Pinpoint the cell where the given text exists, returning its [X, Y] midpoint coordinate. 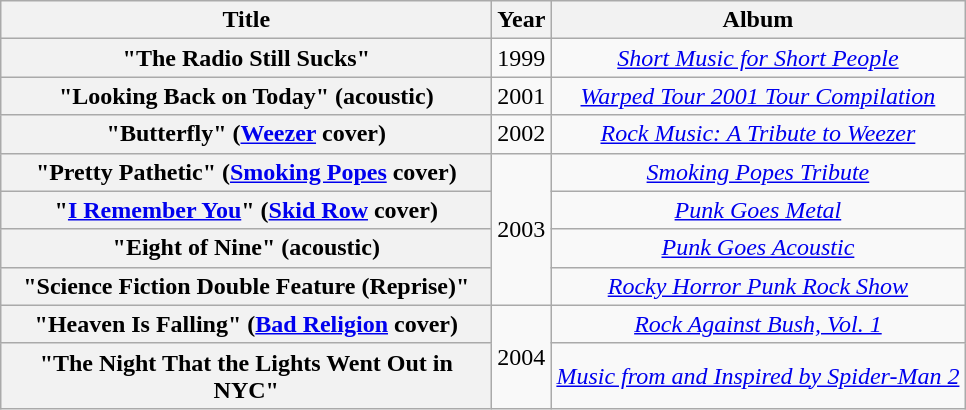
Music from and Inspired by Spider-Man 2 [758, 376]
"Pretty Pathetic" (Smoking Popes cover) [246, 172]
"Heaven Is Falling" (Bad Religion cover) [246, 324]
"The Radio Still Sucks" [246, 58]
Rocky Horror Punk Rock Show [758, 286]
"Butterfly" (Weezer cover) [246, 134]
"Science Fiction Double Feature (Reprise)" [246, 286]
2003 [522, 229]
2001 [522, 96]
Album [758, 20]
"The Night That the Lights Went Out in NYC" [246, 376]
Smoking Popes Tribute [758, 172]
Year [522, 20]
2004 [522, 356]
Short Music for Short People [758, 58]
"Looking Back on Today" (acoustic) [246, 96]
Punk Goes Metal [758, 210]
1999 [522, 58]
Punk Goes Acoustic [758, 248]
2002 [522, 134]
Warped Tour 2001 Tour Compilation [758, 96]
"Eight of Nine" (acoustic) [246, 248]
"I Remember You" (Skid Row cover) [246, 210]
Rock Against Bush, Vol. 1 [758, 324]
Rock Music: A Tribute to Weezer [758, 134]
Title [246, 20]
